Capture the cell that displays the provided text and extract its (x, y) central coordinate. 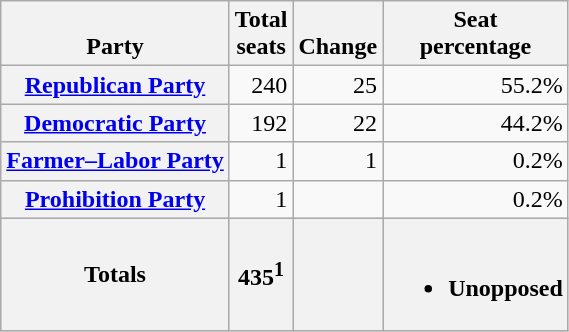
Party (116, 34)
55.2% (476, 85)
44.2% (476, 123)
Prohibition Party (116, 199)
Totals (116, 274)
Democratic Party (116, 123)
Totalseats (261, 34)
192 (261, 123)
Unopposed (476, 274)
4351 (261, 274)
22 (338, 123)
Farmer–Labor Party (116, 161)
240 (261, 85)
25 (338, 85)
Seatpercentage (476, 34)
Republican Party (116, 85)
Change (338, 34)
